Capture the cell that displays the provided text and extract its (x, y) central coordinate. 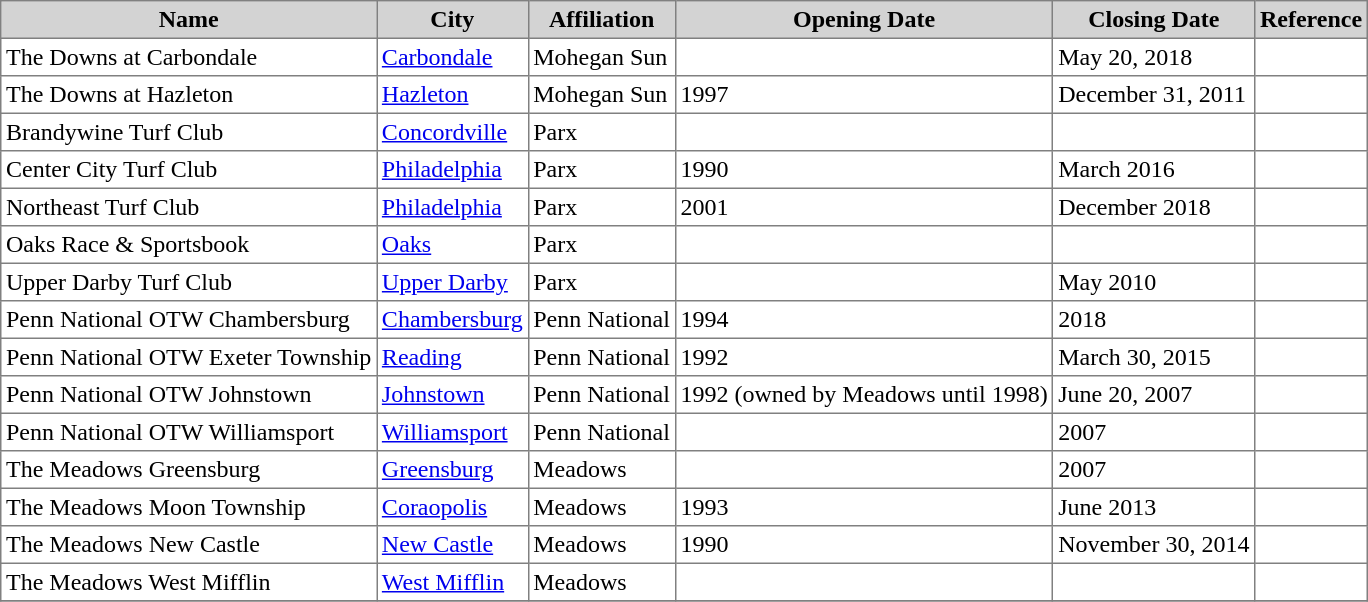
Opening Date (864, 20)
Northeast Turf Club (189, 207)
Williamsport (452, 432)
Center City Turf Club (189, 170)
June 20, 2007 (1154, 395)
New Castle (452, 545)
The Downs at Hazleton (189, 95)
1997 (864, 95)
Oaks Race & Sportsbook (189, 245)
Penn National OTW Chambersburg (189, 320)
May 20, 2018 (1154, 57)
2018 (1154, 320)
Reference (1312, 20)
Johnstown (452, 395)
The Meadows Moon Township (189, 507)
Reading (452, 357)
1992 (864, 357)
Chambersburg (452, 320)
March 30, 2015 (1154, 357)
The Downs at Carbondale (189, 57)
Affiliation (602, 20)
Greensburg (452, 470)
Coraopolis (452, 507)
City (452, 20)
June 2013 (1154, 507)
December 2018 (1154, 207)
West Mifflin (452, 582)
1993 (864, 507)
Brandywine Turf Club (189, 132)
Penn National OTW Exeter Township (189, 357)
May 2010 (1154, 282)
Name (189, 20)
Upper Darby (452, 282)
December 31, 2011 (1154, 95)
Hazleton (452, 95)
Concordville (452, 132)
Carbondale (452, 57)
March 2016 (1154, 170)
1992 (owned by Meadows until 1998) (864, 395)
The Meadows West Mifflin (189, 582)
Upper Darby Turf Club (189, 282)
November 30, 2014 (1154, 545)
Penn National OTW Johnstown (189, 395)
The Meadows New Castle (189, 545)
The Meadows Greensburg (189, 470)
Oaks (452, 245)
1994 (864, 320)
Closing Date (1154, 20)
2001 (864, 207)
Penn National OTW Williamsport (189, 432)
